Scan for the cell matching the given text and deliver its (x, y) coordinate at center. 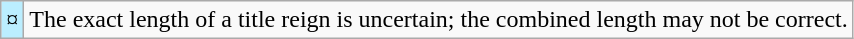
The exact length of a title reign is uncertain; the combined length may not be correct. (438, 20)
¤ (12, 20)
